From the cell containing the given text, extract its center point as (x, y) coordinate. 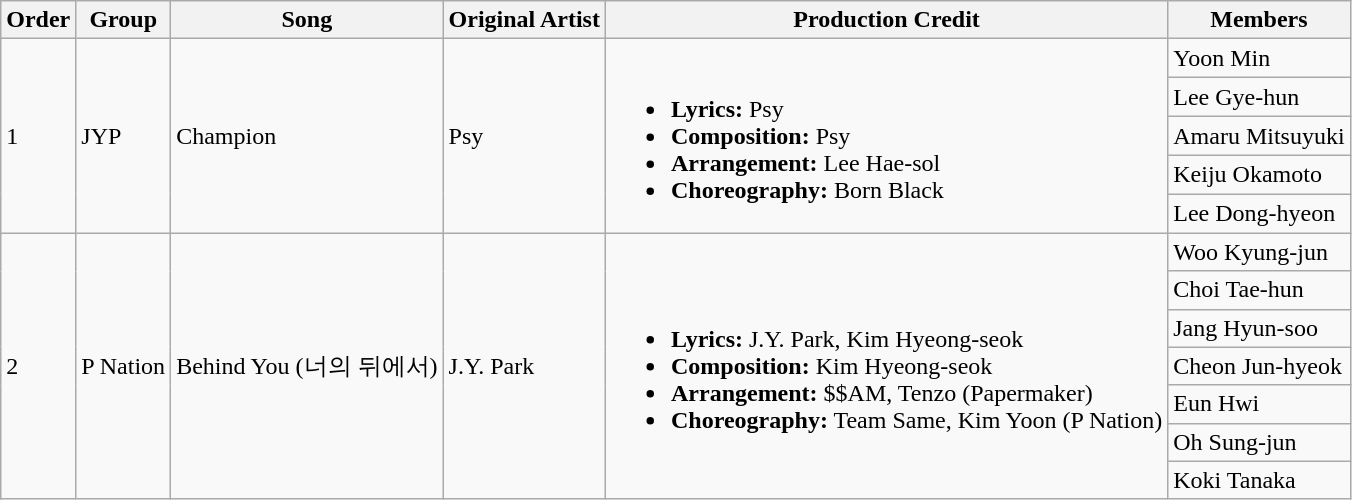
Lee Gye-hun (1259, 98)
Order (38, 20)
Cheon Jun-hyeok (1259, 366)
Eun Hwi (1259, 404)
Keiju Okamoto (1259, 174)
Yoon Min (1259, 58)
JYP (124, 136)
Production Credit (886, 20)
Group (124, 20)
P Nation (124, 366)
Psy (524, 136)
1 (38, 136)
Lee Dong-hyeon (1259, 214)
Woo Kyung-jun (1259, 252)
Behind You (너의 뒤에서) (307, 366)
2 (38, 366)
Song (307, 20)
Amaru Mitsuyuki (1259, 136)
J.Y. Park (524, 366)
Choi Tae-hun (1259, 290)
Jang Hyun-soo (1259, 328)
Oh Sung-jun (1259, 442)
Champion (307, 136)
Koki Tanaka (1259, 480)
Members (1259, 20)
Lyrics: PsyComposition: PsyArrangement: Lee Hae-solChoreography: Born Black (886, 136)
Original Artist (524, 20)
Lyrics: J.Y. Park, Kim Hyeong-seokComposition: Kim Hyeong-seokArrangement: $$AM, Tenzo (Papermaker)Choreography: Team Same, Kim Yoon (P Nation) (886, 366)
